Search for the cell housing the specified text and yield its (X, Y) center coordinate. 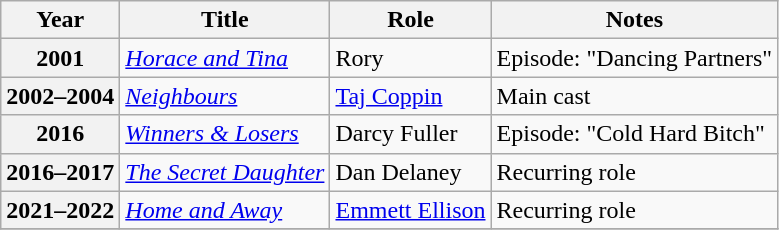
Emmett Ellison (410, 210)
Neighbours (225, 96)
2016 (60, 134)
Rory (410, 58)
Year (60, 20)
Notes (634, 20)
2016–2017 (60, 172)
Episode: "Dancing Partners" (634, 58)
Darcy Fuller (410, 134)
Role (410, 20)
Main cast (634, 96)
2021–2022 (60, 210)
2001 (60, 58)
2002–2004 (60, 96)
Episode: "Cold Hard Bitch" (634, 134)
Taj Coppin (410, 96)
The Secret Daughter (225, 172)
Title (225, 20)
Winners & Losers (225, 134)
Dan Delaney (410, 172)
Horace and Tina (225, 58)
Home and Away (225, 210)
